Capture the cell that displays the provided text and extract its (X, Y) central coordinate. 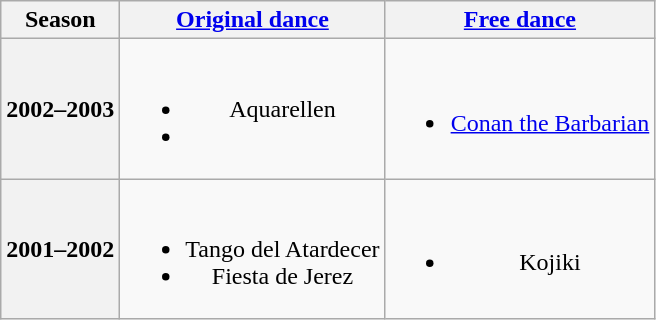
Aquarellen (252, 109)
Free dance (520, 20)
2001–2002 (60, 249)
Conan the Barbarian (520, 109)
Kojiki (520, 249)
Season (60, 20)
Original dance (252, 20)
2002–2003 (60, 109)
Tango del Atardecer Fiesta de Jerez (252, 249)
